Scan for the cell matching the given text and deliver its [x, y] coordinate at center. 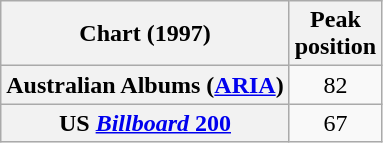
Peakposition [335, 34]
67 [335, 123]
Australian Albums (ARIA) [145, 85]
US Billboard 200 [145, 123]
82 [335, 85]
Chart (1997) [145, 34]
